Locate the cell with the specified text and output its [x, y] center coordinate. 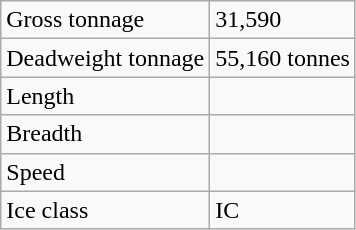
IC [283, 210]
Ice class [106, 210]
Length [106, 96]
Breadth [106, 134]
31,590 [283, 20]
Deadweight tonnage [106, 58]
Gross tonnage [106, 20]
Speed [106, 172]
55,160 tonnes [283, 58]
